Identify which cell holds the provided text, then report its (x, y) central coordinate. 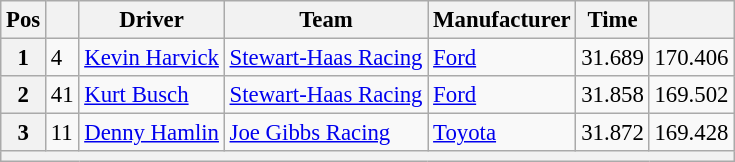
Pos (24, 20)
Time (612, 20)
Driver (152, 20)
Team (326, 20)
1 (24, 58)
169.428 (692, 133)
Denny Hamlin (152, 133)
41 (62, 95)
4 (62, 58)
Manufacturer (502, 20)
Toyota (502, 133)
Joe Gibbs Racing (326, 133)
Kurt Busch (152, 95)
Kevin Harvick (152, 58)
169.502 (692, 95)
31.689 (612, 58)
11 (62, 133)
3 (24, 133)
170.406 (692, 58)
2 (24, 95)
31.872 (612, 133)
31.858 (612, 95)
